Provide the (X, Y) coordinate of the cell's center where the given text is located.  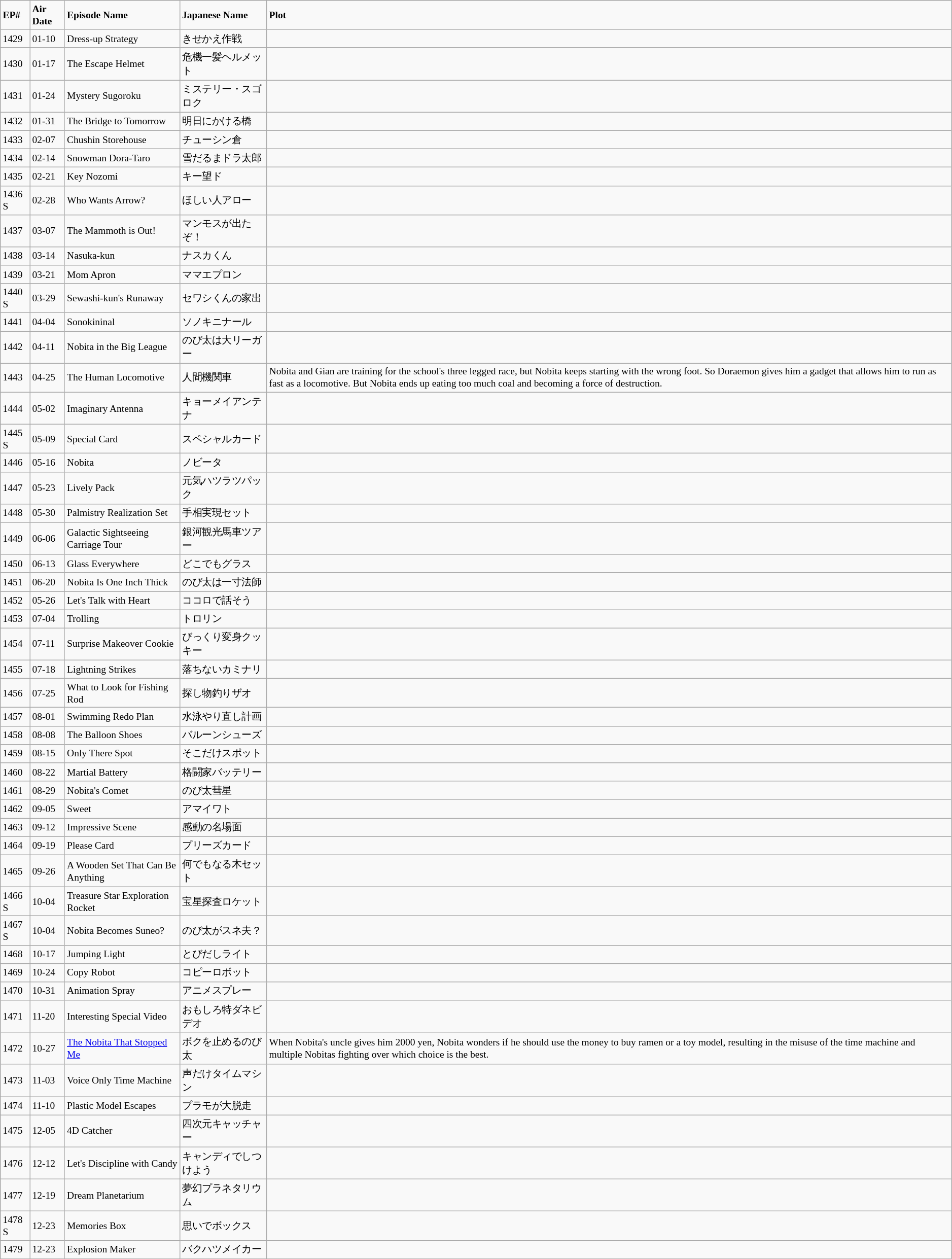
Snowman Dora-Taro (122, 158)
1476 (15, 1163)
1469 (15, 972)
びっくり変身クッキー (223, 644)
Trolling (122, 619)
09-19 (48, 846)
Dress-up Strategy (122, 39)
格闘家バッテリー (223, 772)
1477 (15, 1195)
02-28 (48, 200)
Voice Only Time Machine (122, 1080)
05-26 (48, 601)
Sonokininal (122, 322)
06-06 (48, 539)
10-17 (48, 954)
Chushin Storehouse (122, 139)
1452 (15, 601)
08-08 (48, 735)
1451 (15, 582)
1454 (15, 644)
水泳やり直し計画 (223, 717)
09-12 (48, 827)
1463 (15, 827)
07-11 (48, 644)
ママエプロン (223, 274)
1461 (15, 790)
マンモスが出たぞ！ (223, 230)
Nobita Is One Inch Thick (122, 582)
ボクを止めるのび太 (223, 1048)
Interesting Special Video (122, 1017)
Nobita (122, 463)
Sweet (122, 809)
セワシくんの家出 (223, 298)
1432 (15, 121)
のび太がスネ夫？ (223, 930)
1431 (15, 96)
ナスカくん (223, 256)
Copy Robot (122, 972)
とびだしライト (223, 954)
手相実現セット (223, 513)
A Wooden Set That Can Be Anything (122, 870)
ノビータ (223, 463)
1465 (15, 870)
1460 (15, 772)
Memories Box (122, 1226)
Imaginary Antenna (122, 408)
1429 (15, 39)
キー望ド (223, 177)
明日にかける橋 (223, 121)
04-04 (48, 322)
1475 (15, 1131)
1470 (15, 991)
10-27 (48, 1048)
Surprise Makeover Cookie (122, 644)
そこだけスポット (223, 753)
The Escape Helmet (122, 64)
ほしい人アロー (223, 200)
The Mammoth is Out! (122, 230)
夢幻プラネタリウム (223, 1195)
08-29 (48, 790)
1449 (15, 539)
バクハツメイカー (223, 1249)
10-31 (48, 991)
01-24 (48, 96)
1436 S (15, 200)
Key Nozomi (122, 177)
The Human Locomotive (122, 377)
Let's Talk with Heart (122, 601)
トロリン (223, 619)
Plot (609, 15)
Who Wants Arrow? (122, 200)
09-26 (48, 870)
人間機関車 (223, 377)
03-07 (48, 230)
1430 (15, 64)
プラモが大脱走 (223, 1106)
Nobita's Comet (122, 790)
1466 S (15, 901)
03-21 (48, 274)
05-23 (48, 488)
05-30 (48, 513)
Special Card (122, 439)
1438 (15, 256)
07-25 (48, 693)
1474 (15, 1106)
08-15 (48, 753)
きせかえ作戦 (223, 39)
落ちないカミナリ (223, 669)
06-20 (48, 582)
Animation Spray (122, 991)
ココロで話そう (223, 601)
1471 (15, 1017)
1440 S (15, 298)
Lightning Strikes (122, 669)
思いでボックス (223, 1226)
ミステリー・スゴロク (223, 96)
Air Date (48, 15)
12-19 (48, 1195)
Treasure Star Exploration Rocket (122, 901)
Nobita in the Big League (122, 347)
11-20 (48, 1017)
アマイワト (223, 809)
03-29 (48, 298)
Galactic Sightseeing Carriage Tour (122, 539)
Nobita Becomes Suneo? (122, 930)
キョーメイアンテナ (223, 408)
08-22 (48, 772)
バルーンシューズ (223, 735)
02-14 (48, 158)
Martial Battery (122, 772)
1458 (15, 735)
Dream Planetarium (122, 1195)
のび太彗星 (223, 790)
Glass Everywhere (122, 564)
コピーロボット (223, 972)
Episode Name (122, 15)
EP# (15, 15)
のび太は一寸法師 (223, 582)
1439 (15, 274)
どこでもグラス (223, 564)
10-24 (48, 972)
1446 (15, 463)
1444 (15, 408)
Palmistry Realization Set (122, 513)
05-02 (48, 408)
声だけタイムマシン (223, 1080)
1448 (15, 513)
04-11 (48, 347)
1435 (15, 177)
Sewashi-kun's Runaway (122, 298)
07-18 (48, 669)
1473 (15, 1080)
1447 (15, 488)
Only There Spot (122, 753)
おもしろ特ダネビデオ (223, 1017)
1468 (15, 954)
宝星探査ロケット (223, 901)
Let's Discipline with Candy (122, 1163)
雪だるまドラ太郎 (223, 158)
1453 (15, 619)
四次元キャッチャー (223, 1131)
Swimming Redo Plan (122, 717)
08-01 (48, 717)
05-09 (48, 439)
Nasuka-kun (122, 256)
1456 (15, 693)
1455 (15, 669)
07-04 (48, 619)
1479 (15, 1249)
1441 (15, 322)
1478 S (15, 1226)
ソノキニナール (223, 322)
01-10 (48, 39)
スペシャルカード (223, 439)
1462 (15, 809)
Plastic Model Escapes (122, 1106)
11-03 (48, 1080)
銀河観光馬車ツアー (223, 539)
1459 (15, 753)
4D Catcher (122, 1131)
02-07 (48, 139)
1434 (15, 158)
1443 (15, 377)
危機一髪ヘルメット (223, 64)
What to Look for Fishing Rod (122, 693)
Impressive Scene (122, 827)
1464 (15, 846)
アニメスプレー (223, 991)
1437 (15, 230)
02-21 (48, 177)
チューシン倉 (223, 139)
12-05 (48, 1131)
プリーズカード (223, 846)
04-25 (48, 377)
Explosion Maker (122, 1249)
1457 (15, 717)
06-13 (48, 564)
01-17 (48, 64)
1472 (15, 1048)
12-12 (48, 1163)
Mystery Sugoroku (122, 96)
Please Card (122, 846)
1445 S (15, 439)
1467 S (15, 930)
Jumping Light (122, 954)
11-10 (48, 1106)
05-16 (48, 463)
09-05 (48, 809)
Lively Pack (122, 488)
Mom Apron (122, 274)
1450 (15, 564)
1433 (15, 139)
01-31 (48, 121)
感動の名場面 (223, 827)
元気ハツラツパック (223, 488)
キャンディでしつけよう (223, 1163)
The Bridge to Tomorrow (122, 121)
何でもなる木セット (223, 870)
The Nobita That Stopped Me (122, 1048)
のび太は大リーガー (223, 347)
1442 (15, 347)
探し物釣りザオ (223, 693)
03-14 (48, 256)
The Balloon Shoes (122, 735)
Japanese Name (223, 15)
